Output the [X, Y] coordinate of the center of the cell containing the given text.  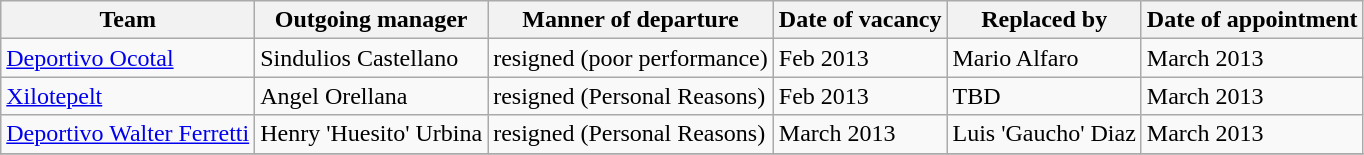
Replaced by [1044, 20]
Xilotepelt [128, 96]
TBD [1044, 96]
Date of vacancy [860, 20]
Deportivo Walter Ferretti [128, 134]
Luis 'Gaucho' Diaz [1044, 134]
Mario Alfaro [1044, 58]
Team [128, 20]
resigned (poor performance) [631, 58]
Manner of departure [631, 20]
Angel Orellana [372, 96]
Sindulios Castellano [372, 58]
Outgoing manager [372, 20]
Henry 'Huesito' Urbina [372, 134]
Date of appointment [1252, 20]
Deportivo Ocotal [128, 58]
